Capture the cell that displays the provided text and extract its (X, Y) central coordinate. 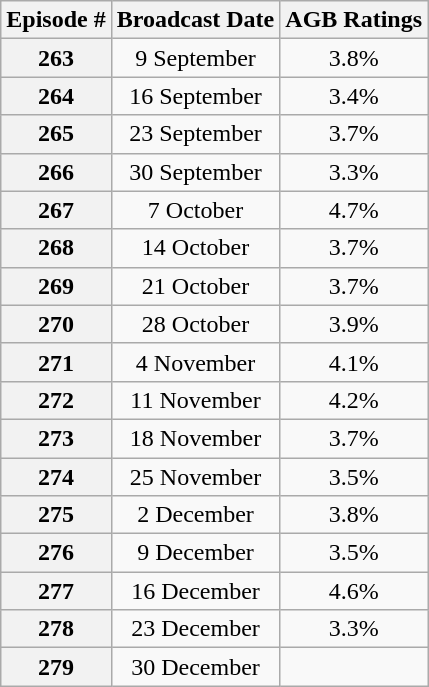
278 (56, 629)
18 November (196, 438)
3.4% (354, 96)
30 December (196, 667)
272 (56, 400)
21 October (196, 286)
16 September (196, 96)
269 (56, 286)
23 September (196, 134)
9 September (196, 58)
263 (56, 58)
2 December (196, 515)
267 (56, 210)
3.9% (354, 324)
264 (56, 96)
274 (56, 477)
9 December (196, 553)
28 October (196, 324)
14 October (196, 248)
30 September (196, 172)
7 October (196, 210)
4.7% (354, 210)
Episode # (56, 20)
Broadcast Date (196, 20)
25 November (196, 477)
266 (56, 172)
4.6% (354, 591)
4.2% (354, 400)
AGB Ratings (354, 20)
265 (56, 134)
276 (56, 553)
11 November (196, 400)
279 (56, 667)
277 (56, 591)
16 December (196, 591)
4 November (196, 362)
273 (56, 438)
4.1% (354, 362)
270 (56, 324)
275 (56, 515)
268 (56, 248)
23 December (196, 629)
271 (56, 362)
